Extract the (x, y) coordinate from the center of the cell holding the provided text.  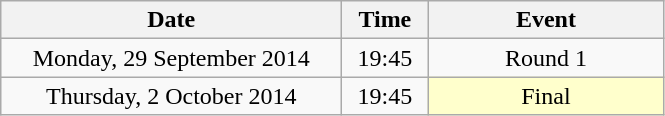
Final (546, 96)
Round 1 (546, 58)
Thursday, 2 October 2014 (172, 96)
Time (385, 20)
Date (172, 20)
Monday, 29 September 2014 (172, 58)
Event (546, 20)
